Provide the [X, Y] coordinate of the cell's center where the given text is located.  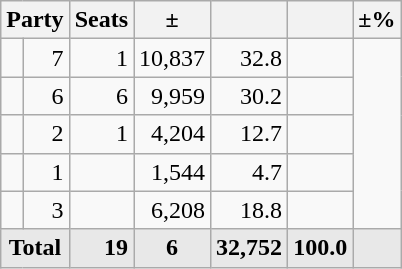
2 [46, 134]
4.7 [250, 172]
± [172, 20]
4,204 [172, 134]
Total [35, 248]
30.2 [250, 96]
32,752 [250, 248]
±% [377, 20]
7 [46, 58]
3 [46, 210]
Party [35, 20]
1,544 [172, 172]
100.0 [320, 248]
Seats [101, 20]
12.7 [250, 134]
32.8 [250, 58]
6,208 [172, 210]
19 [101, 248]
9,959 [172, 96]
18.8 [250, 210]
10,837 [172, 58]
